Scan for the cell matching the given text and deliver its (x, y) coordinate at center. 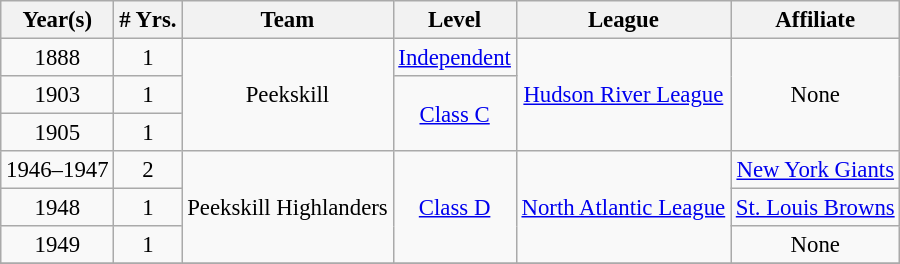
Independent (454, 58)
League (623, 20)
St. Louis Browns (814, 208)
Hudson River League (623, 96)
Affiliate (814, 20)
Class C (454, 114)
North Atlantic League (623, 208)
Level (454, 20)
New York Giants (814, 170)
2 (148, 170)
Class D (454, 208)
Year(s) (58, 20)
1903 (58, 95)
Peekskill (288, 96)
Peekskill Highlanders (288, 208)
Team (288, 20)
1905 (58, 133)
1888 (58, 58)
1949 (58, 245)
1948 (58, 208)
# Yrs. (148, 20)
1946–1947 (58, 170)
